Search for the cell housing the specified text and yield its [x, y] center coordinate. 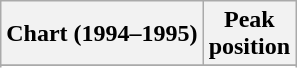
Chart (1994–1995) [102, 34]
Peakposition [249, 34]
